Find where the given text appears and provide that cell's center as (x, y) coordinate. 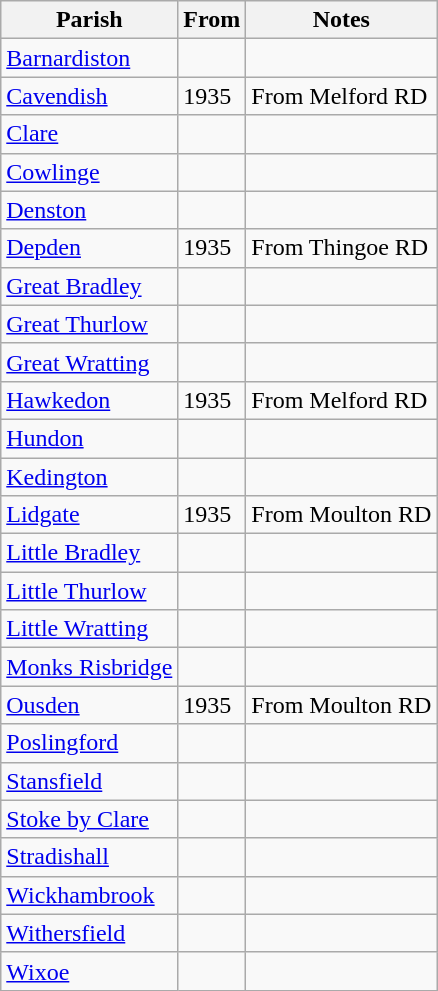
Wickhambrook (90, 895)
Cavendish (90, 96)
Parish (90, 20)
Withersfield (90, 933)
Cowlinge (90, 172)
Little Wratting (90, 629)
Hundon (90, 438)
Lidgate (90, 515)
Ousden (90, 705)
Notes (342, 20)
Clare (90, 134)
Monks Risbridge (90, 667)
From Thingoe RD (342, 248)
Stansfield (90, 781)
Great Wratting (90, 362)
Denston (90, 210)
Stradishall (90, 857)
Depden (90, 248)
Little Bradley (90, 553)
Great Bradley (90, 286)
Kedington (90, 477)
Little Thurlow (90, 591)
Wixoe (90, 971)
From (212, 20)
Hawkedon (90, 400)
Poslingford (90, 743)
Barnardiston (90, 58)
Great Thurlow (90, 324)
Stoke by Clare (90, 819)
